Return (x, y) of the center of cell containing provided text 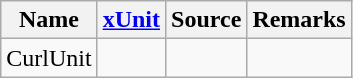
Source (206, 20)
CurlUnit (49, 58)
xUnit (131, 20)
Name (49, 20)
Remarks (299, 20)
